Return the (X, Y) coordinate for the center point of the cell that contains the specified text.  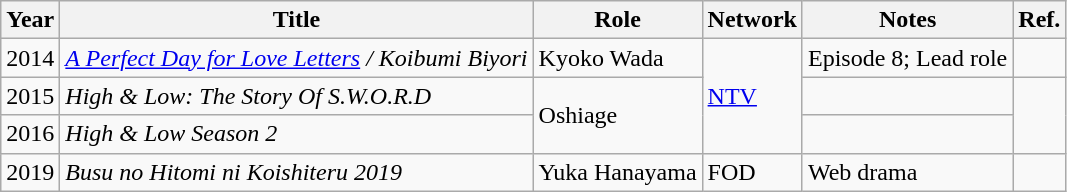
Busu no Hitomi ni Koishiteru 2019 (296, 172)
Web drama (907, 172)
Kyoko Wada (618, 58)
FOD (752, 172)
Ref. (1040, 20)
High & Low Season 2 (296, 134)
Year (30, 20)
Notes (907, 20)
Episode 8; Lead role (907, 58)
2016 (30, 134)
Network (752, 20)
Oshiage (618, 115)
A Perfect Day for Love Letters / Koibumi Biyori (296, 58)
High & Low: The Story Of S.W.O.R.D (296, 96)
Title (296, 20)
2015 (30, 96)
NTV (752, 96)
Role (618, 20)
2019 (30, 172)
Yuka Hanayama (618, 172)
2014 (30, 58)
